Output the (x, y) coordinate of the center of the cell containing the given text.  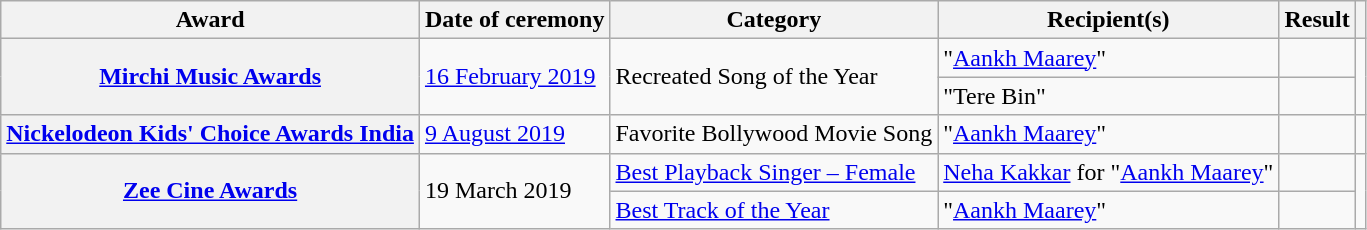
"Tere Bin" (1108, 96)
Recipient(s) (1108, 20)
Favorite Bollywood Movie Song (774, 134)
16 February 2019 (514, 77)
19 March 2019 (514, 191)
Recreated Song of the Year (774, 77)
Result (1317, 20)
Award (210, 20)
Best Playback Singer – Female (774, 172)
Best Track of the Year (774, 210)
Mirchi Music Awards (210, 77)
Nickelodeon Kids' Choice Awards India (210, 134)
Date of ceremony (514, 20)
Neha Kakkar for "Aankh Maarey" (1108, 172)
Zee Cine Awards (210, 191)
Category (774, 20)
9 August 2019 (514, 134)
